Extract the [x, y] coordinate from the center of the cell holding the provided text.  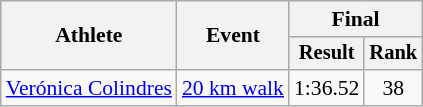
20 km walk [233, 88]
Result [326, 54]
Athlete [89, 36]
Event [233, 36]
1:36.52 [326, 88]
Final [356, 19]
38 [393, 88]
Rank [393, 54]
Verónica Colindres [89, 88]
